Return the (x, y) coordinate for the center point of the cell that contains the specified text.  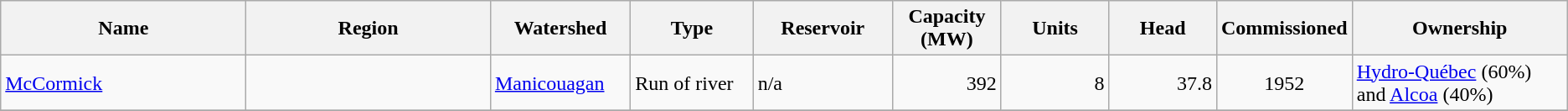
Reservoir (823, 29)
Head (1163, 29)
McCormick (124, 82)
Watershed (560, 29)
392 (946, 82)
Type (692, 29)
Capacity (MW) (946, 29)
8 (1055, 82)
37.8 (1163, 82)
Hydro-Québec (60%) and Alcoa (40%) (1459, 82)
Name (124, 29)
Run of river (692, 82)
Region (369, 29)
n/a (823, 82)
Ownership (1459, 29)
Manicouagan (560, 82)
Units (1055, 29)
1952 (1284, 82)
Commissioned (1284, 29)
